Return the [x, y] coordinate for the center point of the cell that contains the specified text.  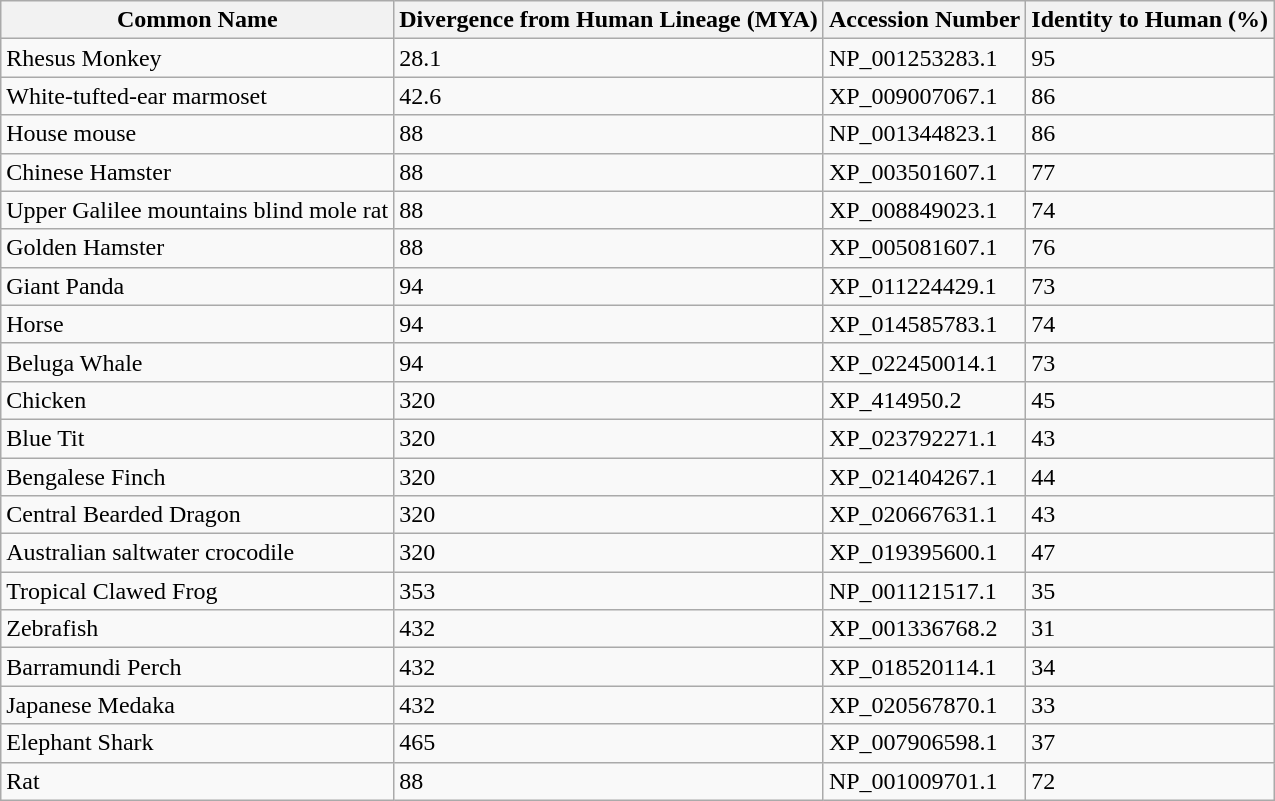
Rat [198, 781]
47 [1150, 553]
Bengalese Finch [198, 477]
NP_001121517.1 [924, 591]
Beluga Whale [198, 362]
XP_020567870.1 [924, 705]
Tropical Clawed Frog [198, 591]
353 [609, 591]
35 [1150, 591]
XP_008849023.1 [924, 210]
95 [1150, 58]
31 [1150, 629]
XP_018520114.1 [924, 667]
28.1 [609, 58]
XP_011224429.1 [924, 286]
Barramundi Perch [198, 667]
Common Name [198, 20]
Giant Panda [198, 286]
NP_001009701.1 [924, 781]
NP_001253283.1 [924, 58]
Japanese Medaka [198, 705]
XP_001336768.2 [924, 629]
Blue Tit [198, 438]
NP_001344823.1 [924, 134]
34 [1150, 667]
XP_014585783.1 [924, 324]
Rhesus Monkey [198, 58]
Zebrafish [198, 629]
XP_023792271.1 [924, 438]
XP_022450014.1 [924, 362]
Chinese Hamster [198, 172]
XP_414950.2 [924, 400]
Chicken [198, 400]
45 [1150, 400]
Elephant Shark [198, 743]
44 [1150, 477]
465 [609, 743]
House mouse [198, 134]
77 [1150, 172]
76 [1150, 248]
42.6 [609, 96]
XP_003501607.1 [924, 172]
Upper Galilee mountains blind mole rat [198, 210]
Identity to Human (%) [1150, 20]
Golden Hamster [198, 248]
72 [1150, 781]
Australian saltwater crocodile [198, 553]
XP_021404267.1 [924, 477]
XP_020667631.1 [924, 515]
XP_019395600.1 [924, 553]
XP_009007067.1 [924, 96]
XP_005081607.1 [924, 248]
33 [1150, 705]
Divergence from Human Lineage (MYA) [609, 20]
XP_007906598.1 [924, 743]
37 [1150, 743]
Central Bearded Dragon [198, 515]
Horse [198, 324]
Accession Number [924, 20]
White-tufted-ear marmoset [198, 96]
